Scan for the cell matching the given text and deliver its (x, y) coordinate at center. 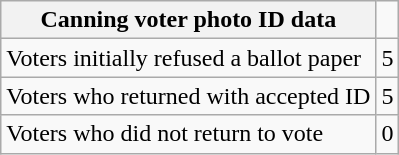
Voters who returned with accepted ID (188, 96)
Voters who did not return to vote (188, 134)
0 (388, 134)
Voters initially refused a ballot paper (188, 58)
Canning voter photo ID data (188, 20)
